Return the (X, Y) coordinate for the center point of the cell that contains the specified text.  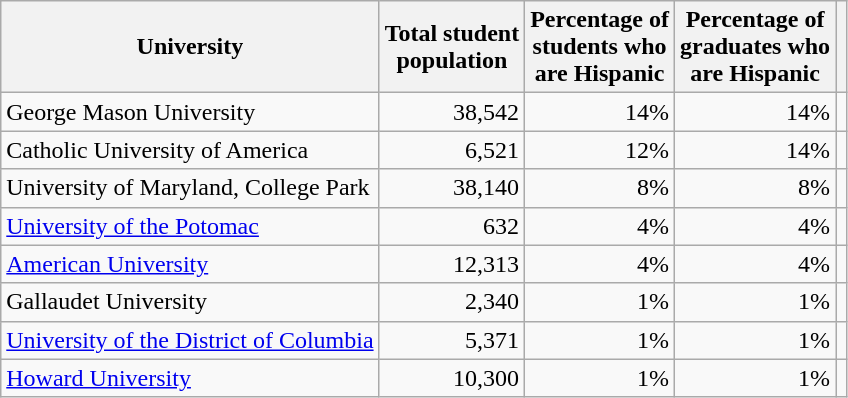
University (190, 47)
38,542 (452, 112)
38,140 (452, 188)
University of Maryland, College Park (190, 188)
12,313 (452, 264)
American University (190, 264)
6,521 (452, 150)
Howard University (190, 378)
University of the Potomac (190, 226)
Percentage of students who are Hispanic (600, 47)
5,371 (452, 340)
Percentage of graduates who are Hispanic (756, 47)
George Mason University (190, 112)
632 (452, 226)
2,340 (452, 302)
Total student population (452, 47)
Catholic University of America (190, 150)
12% (600, 150)
University of the District of Columbia (190, 340)
10,300 (452, 378)
Gallaudet University (190, 302)
